Identify which cell holds the provided text, then report its (X, Y) central coordinate. 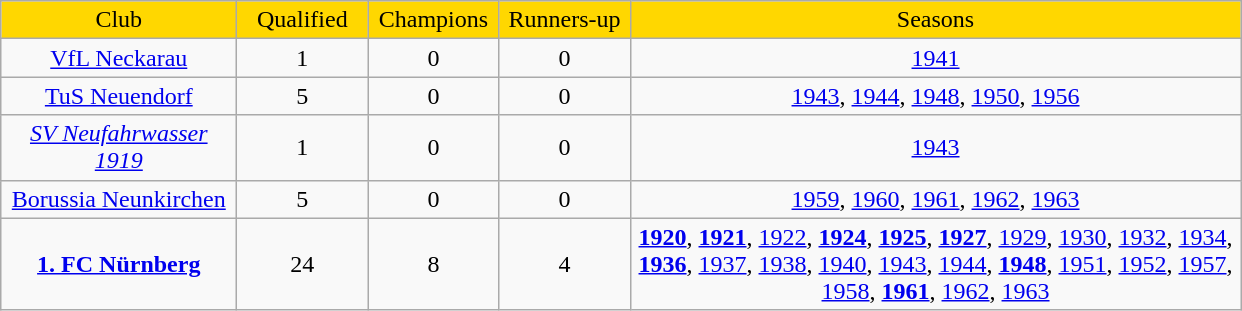
VfL Neckarau (119, 58)
1920, 1921, 1922, 1924, 1925, 1927, 1929, 1930, 1932, 1934, 1936, 1937, 1938, 1940, 1943, 1944, 1948, 1951, 1952, 1957, 1958, 1961, 1962, 1963 (936, 264)
Champions (434, 20)
24 (302, 264)
1941 (936, 58)
4 (564, 264)
1943, 1944, 1948, 1950, 1956 (936, 96)
1959, 1960, 1961, 1962, 1963 (936, 199)
TuS Neuendorf (119, 96)
Qualified (302, 20)
Borussia Neunkirchen (119, 199)
1943 (936, 148)
SV Neufahrwasser 1919 (119, 148)
Runners-up (564, 20)
Seasons (936, 20)
1. FC Nürnberg (119, 264)
Club (119, 20)
8 (434, 264)
